Scan for the cell matching the given text and deliver its [X, Y] coordinate at center. 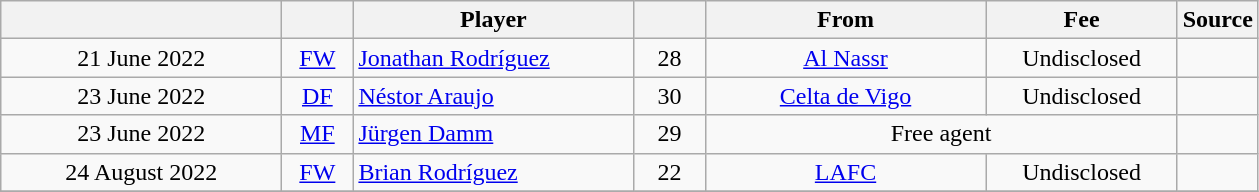
DF [318, 96]
Al Nassr [846, 58]
LAFC [846, 172]
22 [670, 172]
Brian Rodríguez [494, 172]
30 [670, 96]
Source [1218, 20]
21 June 2022 [142, 58]
24 August 2022 [142, 172]
Jürgen Damm [494, 134]
29 [670, 134]
28 [670, 58]
Celta de Vigo [846, 96]
Player [494, 20]
From [846, 20]
Jonathan Rodríguez [494, 58]
Free agent [941, 134]
Fee [1082, 20]
Néstor Araujo [494, 96]
MF [318, 134]
